Determine the (x, y) coordinate at the center of the cell enclosing the given text.  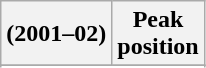
Peakposition (158, 34)
(2001–02) (56, 34)
